Extract the (X, Y) coordinate from the center of the cell holding the provided text.  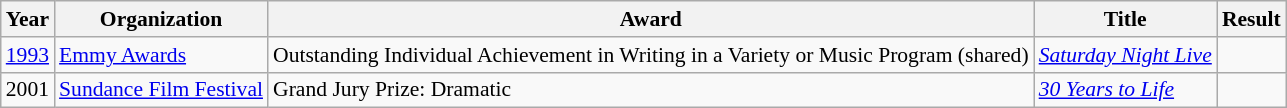
1993 (28, 55)
Award (651, 19)
30 Years to Life (1126, 90)
Result (1252, 19)
Year (28, 19)
Saturday Night Live (1126, 55)
Emmy Awards (161, 55)
2001 (28, 90)
Grand Jury Prize: Dramatic (651, 90)
Title (1126, 19)
Organization (161, 19)
Outstanding Individual Achievement in Writing in a Variety or Music Program (shared) (651, 55)
Sundance Film Festival (161, 90)
